Output the [x, y] coordinate of the center of the cell containing the given text.  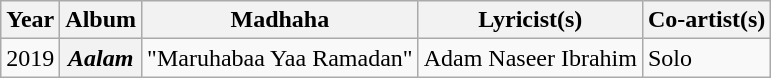
"Maruhabaa Yaa Ramadan" [280, 58]
Album [101, 20]
Madhaha [280, 20]
Aalam [101, 58]
Co-artist(s) [706, 20]
Lyricist(s) [530, 20]
Solo [706, 58]
2019 [30, 58]
Adam Naseer Ibrahim [530, 58]
Year [30, 20]
